Provide the (X, Y) coordinate of the cell's center where the given text is located.  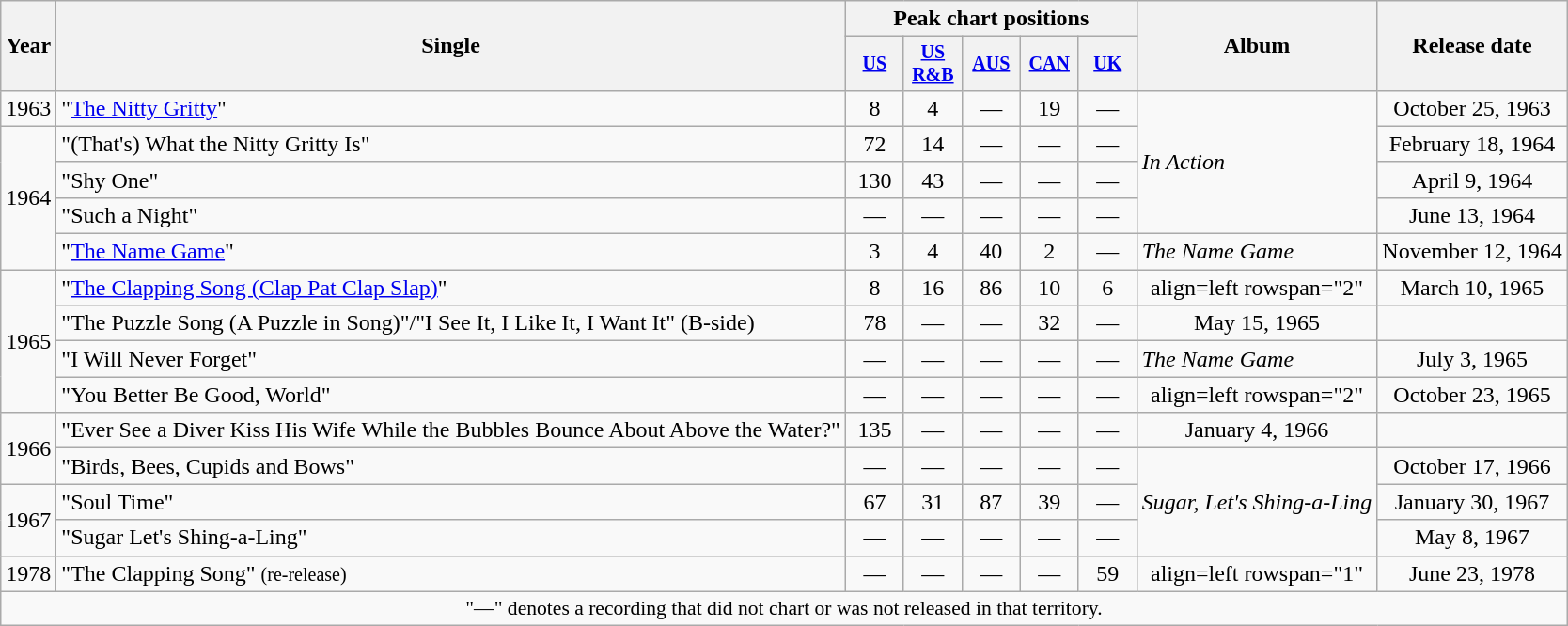
June 13, 1964 (1472, 215)
14 (933, 144)
July 3, 1965 (1472, 359)
October 23, 1965 (1472, 395)
1978 (28, 573)
32 (1049, 323)
"You Better Be Good, World" (451, 395)
align=left rowspan="1" (1257, 573)
April 9, 1964 (1472, 180)
Single (451, 46)
Peak chart positions (991, 19)
June 23, 1978 (1472, 573)
January 30, 1967 (1472, 502)
Release date (1472, 46)
May 15, 1965 (1257, 323)
72 (874, 144)
"The Clapping Song (Clap Pat Clap Slap)" (451, 288)
10 (1049, 288)
1963 (28, 108)
October 25, 1963 (1472, 108)
February 18, 1964 (1472, 144)
US (874, 64)
CAN (1049, 64)
"—" denotes a recording that did not chart or was not released in that territory. (784, 608)
1967 (28, 520)
"I Will Never Forget" (451, 359)
40 (991, 252)
19 (1049, 108)
67 (874, 502)
"The Name Game" (451, 252)
"Ever See a Diver Kiss His Wife While the Bubbles Bounce About Above the Water?" (451, 430)
39 (1049, 502)
"The Clapping Song" (re-release) (451, 573)
AUS (991, 64)
1965 (28, 341)
"(That's) What the Nitty Gritty Is" (451, 144)
59 (1107, 573)
Album (1257, 46)
"Such a Night" (451, 215)
"Soul Time" (451, 502)
135 (874, 430)
UK (1107, 64)
Sugar, Let's Shing-a-Ling (1257, 502)
1964 (28, 197)
March 10, 1965 (1472, 288)
USR&B (933, 64)
"Shy One" (451, 180)
November 12, 1964 (1472, 252)
1966 (28, 448)
43 (933, 180)
86 (991, 288)
3 (874, 252)
"The Nitty Gritty" (451, 108)
130 (874, 180)
2 (1049, 252)
"Sugar Let's Shing-a-Ling" (451, 538)
October 17, 1966 (1472, 466)
In Action (1257, 162)
78 (874, 323)
6 (1107, 288)
31 (933, 502)
"Birds, Bees, Cupids and Bows" (451, 466)
Year (28, 46)
"The Puzzle Song (A Puzzle in Song)"/"I See It, I Like It, I Want It" (B-side) (451, 323)
January 4, 1966 (1257, 430)
87 (991, 502)
16 (933, 288)
May 8, 1967 (1472, 538)
